Search for the cell housing the specified text and yield its [X, Y] center coordinate. 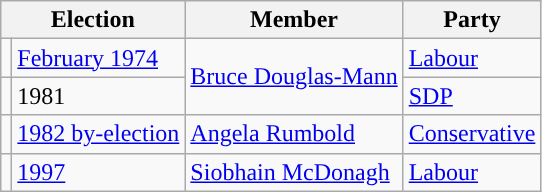
SDP [472, 96]
February 1974 [98, 58]
Party [472, 20]
1982 by-election [98, 134]
Conservative [472, 134]
Angela Rumbold [294, 134]
Election [93, 20]
Member [294, 20]
1981 [98, 96]
Bruce Douglas-Mann [294, 77]
1997 [98, 172]
Siobhain McDonagh [294, 172]
